Return the [x, y] coordinate for the center point of the cell that contains the specified text.  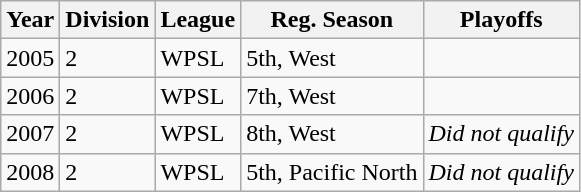
2006 [30, 96]
2008 [30, 172]
Division [108, 20]
5th, West [332, 58]
8th, West [332, 134]
2005 [30, 58]
Reg. Season [332, 20]
Year [30, 20]
5th, Pacific North [332, 172]
Playoffs [501, 20]
7th, West [332, 96]
League [198, 20]
2007 [30, 134]
